Identify which cell holds the provided text, then report its [X, Y] central coordinate. 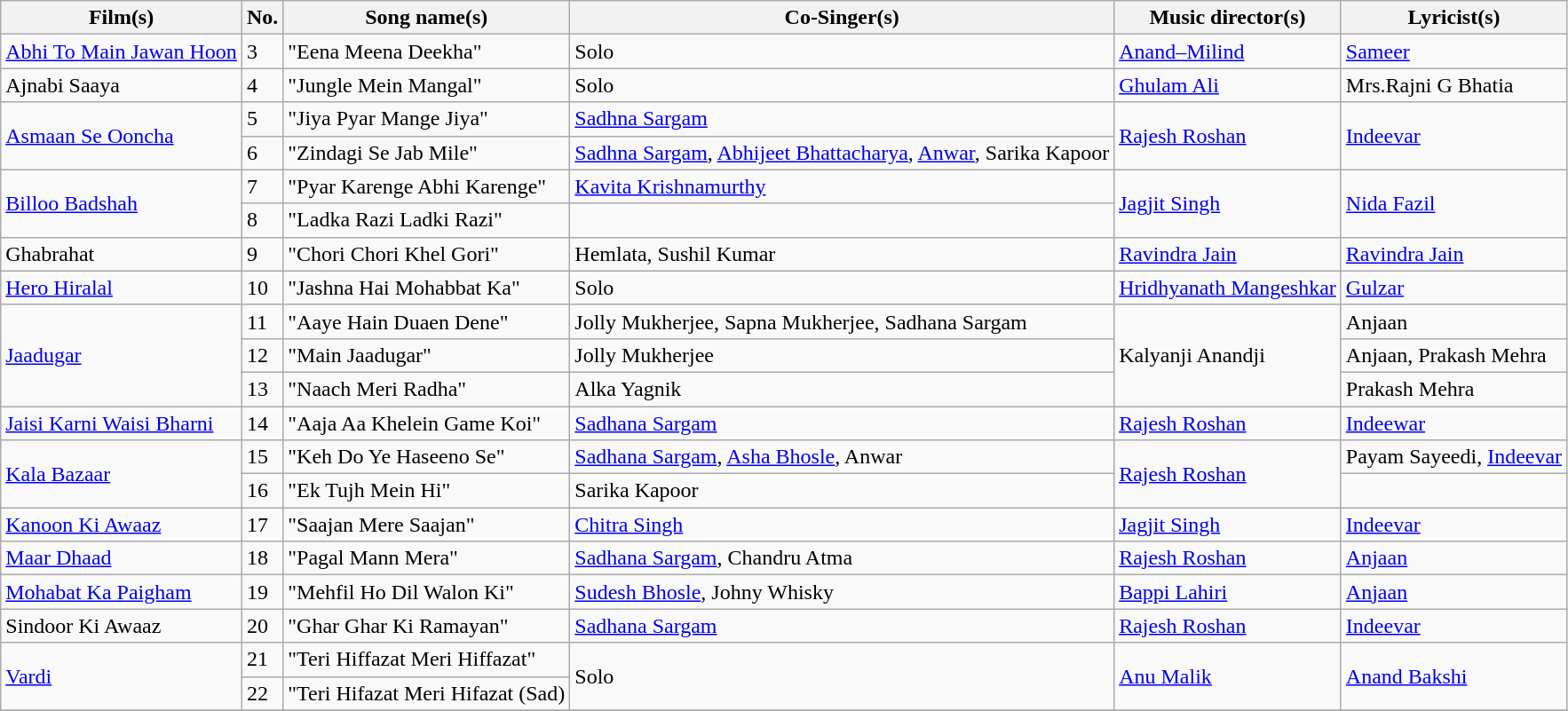
Ghulam Ali [1228, 85]
12 [262, 355]
21 [262, 660]
5 [262, 119]
"Mehfil Ho Dil Walon Ki" [426, 592]
"Ladka Razi Ladki Razi" [426, 220]
Prakash Mehra [1453, 389]
Sadhna Sargam, Abhijeet Bhattacharya, Anwar, Sarika Kapoor [842, 153]
Hero Hiralal [122, 288]
19 [262, 592]
Ghabrahat [122, 254]
"Jiya Pyar Mange Jiya" [426, 119]
"Main Jaadugar" [426, 355]
Sameer [1453, 51]
Abhi To Main Jawan Hoon [122, 51]
3 [262, 51]
Film(s) [122, 18]
Jolly Mukherjee [842, 355]
"Aaye Hain Duaen Dene" [426, 321]
Jaadugar [122, 355]
Hemlata, Sushil Kumar [842, 254]
Maar Dhaad [122, 558]
Indeewar [1453, 423]
Kanoon Ki Awaaz [122, 525]
Song name(s) [426, 18]
Asmaan Se Ooncha [122, 136]
Bappi Lahiri [1228, 592]
Ajnabi Saaya [122, 85]
Anand–Milind [1228, 51]
Chitra Singh [842, 525]
11 [262, 321]
"Eena Meena Deekha" [426, 51]
Sadhana Sargam, Chandru Atma [842, 558]
Anu Malik [1228, 676]
10 [262, 288]
"Teri Hiffazat Meri Hiffazat" [426, 660]
"Chori Chori Khel Gori" [426, 254]
17 [262, 525]
"Zindagi Se Jab Mile" [426, 153]
Vardi [122, 676]
9 [262, 254]
"Aaja Aa Khelein Game Koi" [426, 423]
No. [262, 18]
22 [262, 693]
Sudesh Bhosle, Johny Whisky [842, 592]
Anjaan, Prakash Mehra [1453, 355]
16 [262, 491]
Lyricist(s) [1453, 18]
Mohabat Ka Paigham [122, 592]
6 [262, 153]
"Saajan Mere Saajan" [426, 525]
7 [262, 186]
Sindoor Ki Awaaz [122, 626]
18 [262, 558]
4 [262, 85]
Sadhna Sargam [842, 119]
"Keh Do Ye Haseeno Se" [426, 457]
Alka Yagnik [842, 389]
13 [262, 389]
Jaisi Karni Waisi Bharni [122, 423]
"Pagal Mann Mera" [426, 558]
"Naach Meri Radha" [426, 389]
Jolly Mukherjee, Sapna Mukherjee, Sadhana Sargam [842, 321]
"Ek Tujh Mein Hi" [426, 491]
Sadhana Sargam, Asha Bhosle, Anwar [842, 457]
Mrs.Rajni G Bhatia [1453, 85]
Anand Bakshi [1453, 676]
Kalyanji Anandji [1228, 355]
Kala Bazaar [122, 474]
14 [262, 423]
"Jashna Hai Mohabbat Ka" [426, 288]
"Ghar Ghar Ki Ramayan" [426, 626]
"Teri Hifazat Meri Hifazat (Sad) [426, 693]
Payam Sayeedi, Indeevar [1453, 457]
"Jungle Mein Mangal" [426, 85]
Sarika Kapoor [842, 491]
"Pyar Karenge Abhi Karenge" [426, 186]
Music director(s) [1228, 18]
8 [262, 220]
20 [262, 626]
Gulzar [1453, 288]
Hridhyanath Mangeshkar [1228, 288]
15 [262, 457]
Nida Fazil [1453, 203]
Co-Singer(s) [842, 18]
Kavita Krishnamurthy [842, 186]
Billoo Badshah [122, 203]
